From the cell containing the given text, extract its center point as [x, y] coordinate. 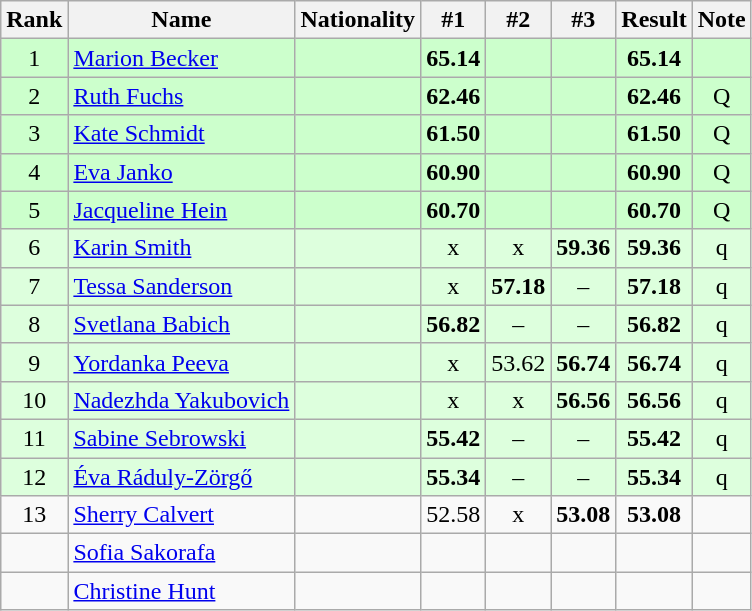
4 [34, 172]
53.62 [518, 362]
Kate Schmidt [182, 134]
Svetlana Babich [182, 324]
Rank [34, 20]
Result [654, 20]
1 [34, 58]
Marion Becker [182, 58]
Christine Hunt [182, 591]
#2 [518, 20]
Ruth Fuchs [182, 96]
Nadezhda Yakubovich [182, 400]
12 [34, 477]
Sherry Calvert [182, 515]
Name [182, 20]
10 [34, 400]
Sofia Sakorafa [182, 553]
8 [34, 324]
Karin Smith [182, 248]
Nationality [358, 20]
#3 [584, 20]
Jacqueline Hein [182, 210]
#1 [454, 20]
13 [34, 515]
7 [34, 286]
Sabine Sebrowski [182, 438]
52.58 [454, 515]
Yordanka Peeva [182, 362]
Tessa Sanderson [182, 286]
Note [722, 20]
2 [34, 96]
5 [34, 210]
Eva Janko [182, 172]
6 [34, 248]
11 [34, 438]
3 [34, 134]
Éva Ráduly-Zörgő [182, 477]
9 [34, 362]
